Find where the given text appears and provide that cell's center as [x, y] coordinate. 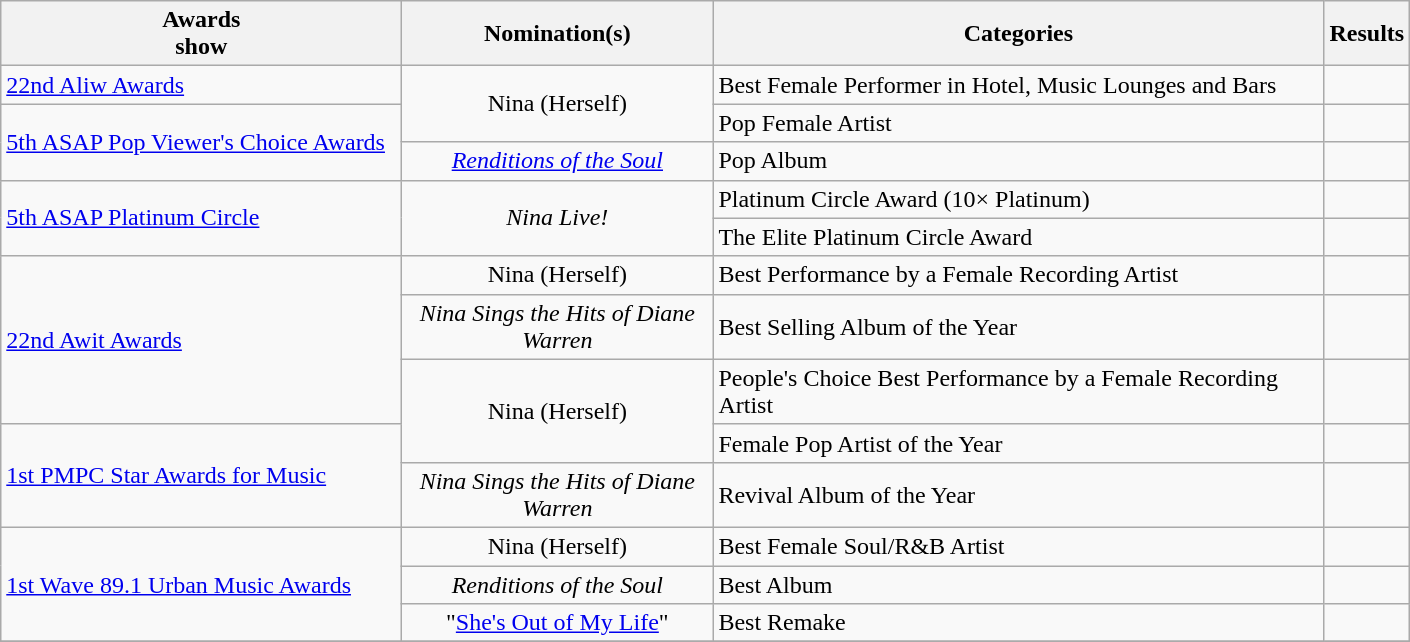
Pop Album [1018, 161]
Nina Live! [558, 218]
22nd Awit Awards [202, 340]
Best Female Soul/R&B Artist [1018, 546]
1st Wave 89.1 Urban Music Awards [202, 584]
"She's Out of My Life" [558, 623]
Best Selling Album of the Year [1018, 326]
Female Pop Artist of the Year [1018, 443]
Revival Album of the Year [1018, 494]
The Elite Platinum Circle Award [1018, 237]
5th ASAP Platinum Circle [202, 218]
Pop Female Artist [1018, 123]
Results [1367, 34]
Best Female Performer in Hotel, Music Lounges and Bars [1018, 85]
Categories [1018, 34]
Awardsshow [202, 34]
Best Remake [1018, 623]
5th ASAP Pop Viewer's Choice Awards [202, 142]
Best Album [1018, 585]
Nomination(s) [558, 34]
1st PMPC Star Awards for Music [202, 476]
People's Choice Best Performance by a Female Recording Artist [1018, 392]
22nd Aliw Awards [202, 85]
Best Performance by a Female Recording Artist [1018, 275]
Platinum Circle Award (10× Platinum) [1018, 199]
